Locate the cell with the specified text and output its [X, Y] center coordinate. 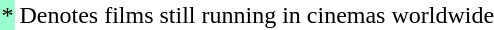
* [8, 15]
